Scan for the cell matching the given text and deliver its [X, Y] coordinate at center. 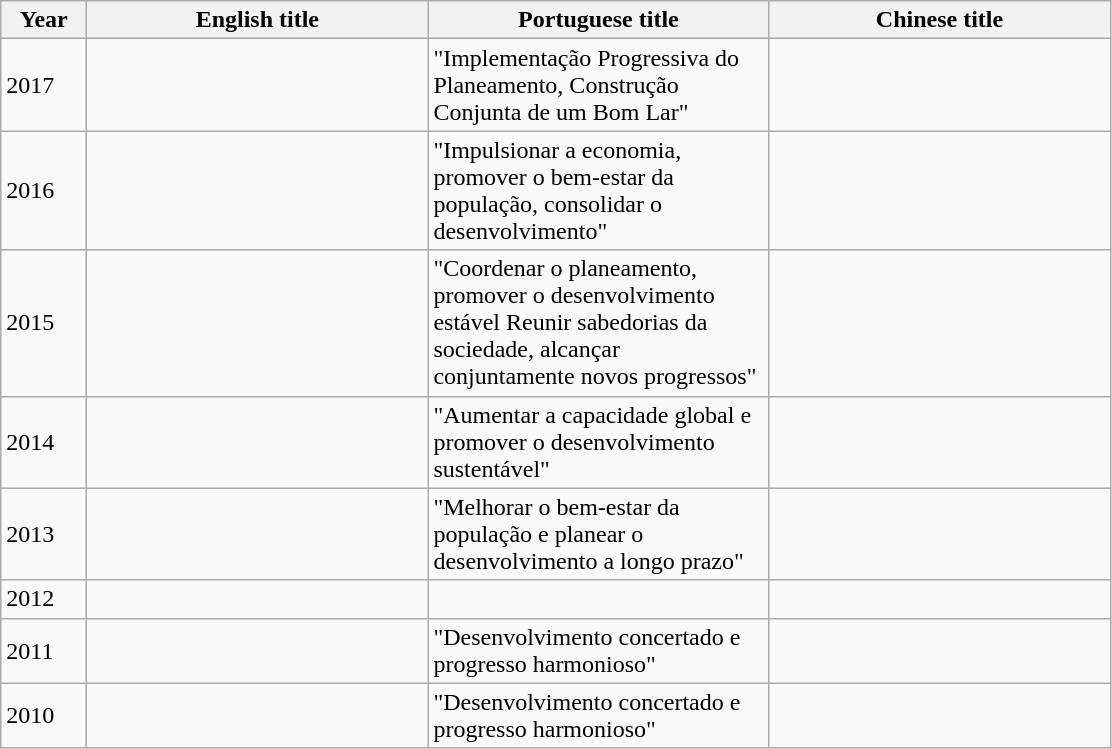
2012 [44, 599]
2015 [44, 323]
2013 [44, 534]
"Aumentar a capacidade global e promover o desenvolvimento sustentável" [598, 442]
Chinese title [940, 20]
Portuguese title [598, 20]
English title [258, 20]
"Impulsionar a economia, promover o bem-estar da população, consolidar o desenvolvimento" [598, 190]
2016 [44, 190]
2011 [44, 650]
"Implementação Progressiva do Planeamento, Construção Conjunta de um Bom Lar" [598, 85]
"Melhorar o bem-estar da população e planear o desenvolvimento a longo prazo" [598, 534]
Year [44, 20]
2010 [44, 716]
2014 [44, 442]
"Coordenar o planeamento, promover o desenvolvimento estável Reunir sabedorias da sociedade, alcançar conjuntamente novos progressos" [598, 323]
2017 [44, 85]
